Return the [X, Y] coordinate for the center point of the cell that contains the specified text.  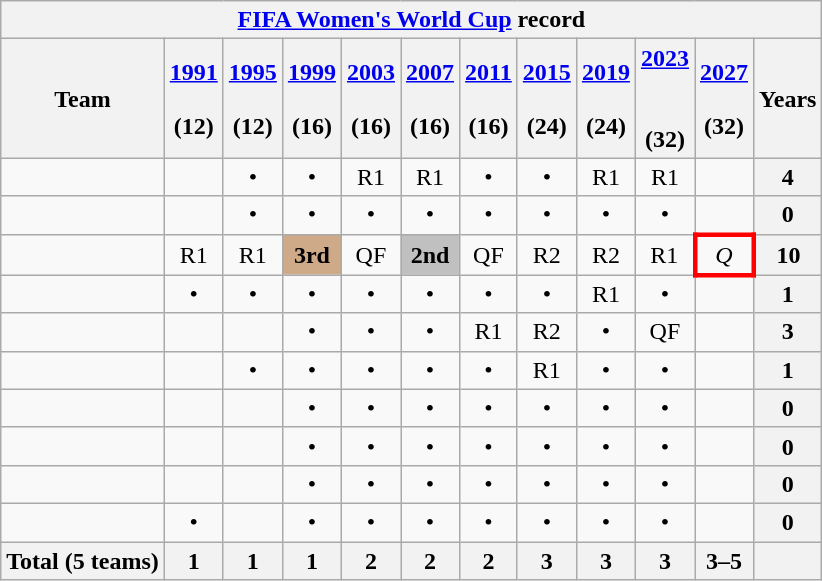
FIFA Women's World Cup record [412, 20]
3–5 [724, 561]
2011(16) [489, 98]
Total (5 teams) [83, 561]
Q [724, 254]
2007(16) [430, 98]
Years [788, 98]
2027(32) [724, 98]
Team [83, 98]
3rd [312, 254]
1995(12) [252, 98]
2015 (24) [546, 98]
1999(16) [312, 98]
4 [788, 177]
2023(32) [664, 98]
10 [788, 254]
2019(24) [606, 98]
1991(12) [194, 98]
2nd [430, 254]
2003(16) [370, 98]
